Search for the cell housing the specified text and yield its [x, y] center coordinate. 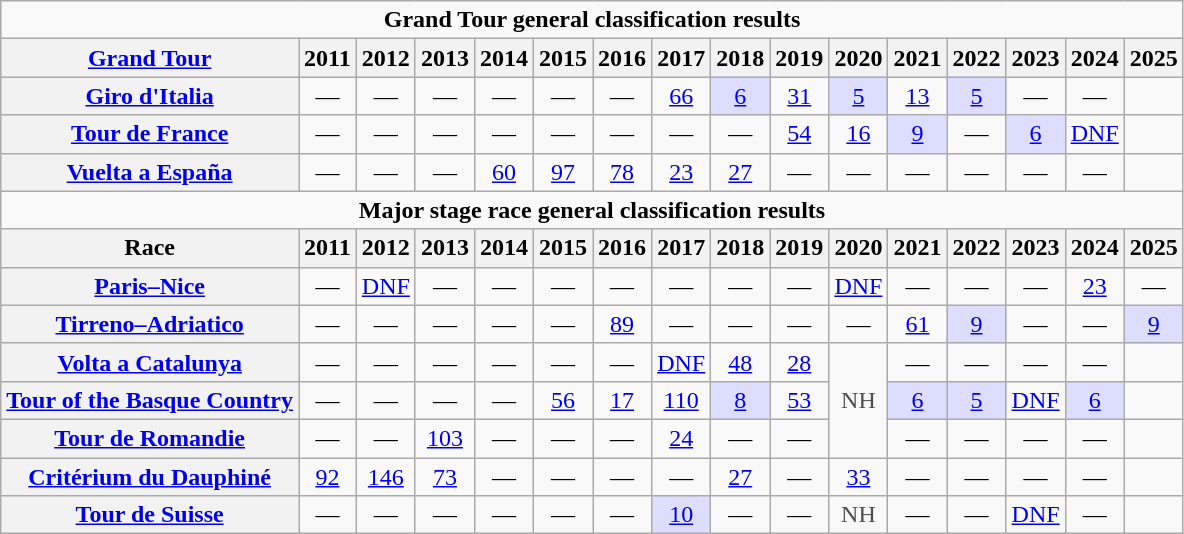
146 [386, 477]
31 [800, 96]
56 [564, 400]
Tour de France [150, 134]
Grand Tour general classification results [592, 20]
48 [740, 362]
60 [504, 172]
Giro d'Italia [150, 96]
Tour of the Basque Country [150, 400]
78 [622, 172]
66 [682, 96]
Race [150, 248]
61 [918, 324]
73 [444, 477]
Tour de Suisse [150, 515]
54 [800, 134]
24 [682, 438]
Critérium du Dauphiné [150, 477]
Paris–Nice [150, 286]
Tirreno–Adriatico [150, 324]
17 [622, 400]
Tour de Romandie [150, 438]
97 [564, 172]
Vuelta a España [150, 172]
33 [858, 477]
Grand Tour [150, 58]
10 [682, 515]
Volta a Catalunya [150, 362]
89 [622, 324]
28 [800, 362]
13 [918, 96]
16 [858, 134]
53 [800, 400]
Major stage race general classification results [592, 210]
8 [740, 400]
110 [682, 400]
103 [444, 438]
92 [328, 477]
